Provide the (x, y) coordinate of the cell's center where the given text is located.  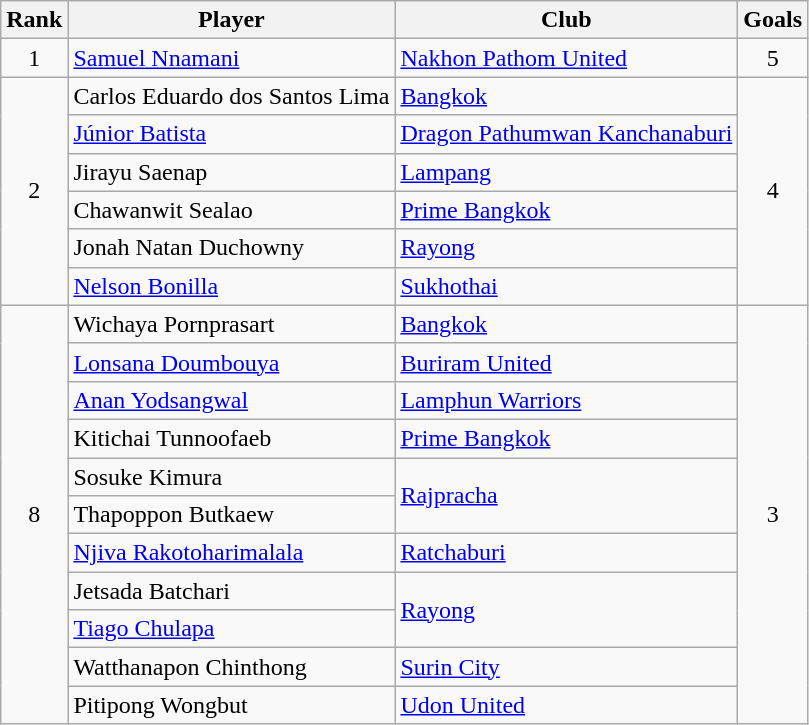
2 (34, 191)
1 (34, 58)
Chawanwit Sealao (232, 210)
Buriram United (566, 362)
Player (232, 20)
Kitichai Tunnoofaeb (232, 438)
Thapoppon Butkaew (232, 515)
Udon United (566, 705)
Jirayu Saenap (232, 172)
Goals (773, 20)
Lamphun Warriors (566, 400)
Samuel Nnamani (232, 58)
Rajpracha (566, 496)
Surin City (566, 667)
Dragon Pathumwan Kanchanaburi (566, 134)
Nelson Bonilla (232, 286)
3 (773, 514)
Sosuke Kimura (232, 477)
5 (773, 58)
Sukhothai (566, 286)
Jetsada Batchari (232, 591)
Ratchaburi (566, 553)
Rank (34, 20)
Jonah Natan Duchowny (232, 248)
Njiva Rakotoharimalala (232, 553)
Wichaya Pornprasart (232, 324)
Lonsana Doumbouya (232, 362)
Lampang (566, 172)
Anan Yodsangwal (232, 400)
Club (566, 20)
Watthanapon Chinthong (232, 667)
Pitipong Wongbut (232, 705)
Nakhon Pathom United (566, 58)
Júnior Batista (232, 134)
Tiago Chulapa (232, 629)
8 (34, 514)
Carlos Eduardo dos Santos Lima (232, 96)
4 (773, 191)
